Find where the given text appears and provide that cell's center as [x, y] coordinate. 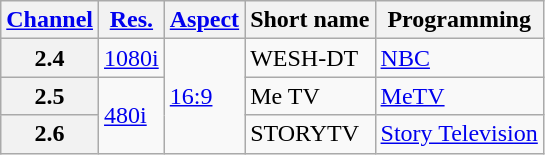
Short name [310, 20]
Programming [459, 20]
Res. [132, 20]
Aspect [204, 20]
NBC [459, 58]
16:9 [204, 96]
2.6 [50, 134]
Me TV [310, 96]
2.4 [50, 58]
WESH-DT [310, 58]
STORYTV [310, 134]
480i [132, 115]
1080i [132, 58]
Story Television [459, 134]
Channel [50, 20]
MeTV [459, 96]
2.5 [50, 96]
